Return the (x, y) coordinate for the center point of the cell that contains the specified text.  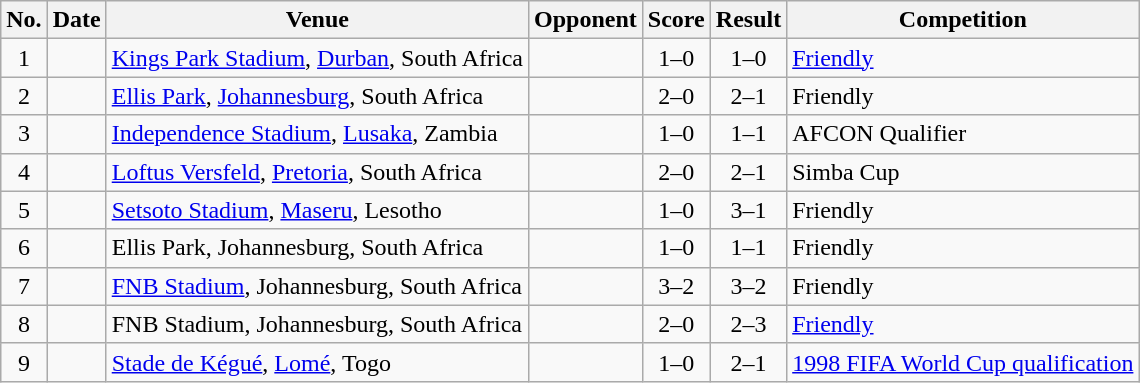
4 (24, 172)
Venue (317, 20)
6 (24, 248)
2 (24, 96)
9 (24, 362)
Competition (963, 20)
5 (24, 210)
Setsoto Stadium, Maseru, Lesotho (317, 210)
Simba Cup (963, 172)
Date (76, 20)
AFCON Qualifier (963, 134)
Loftus Versfeld, Pretoria, South Africa (317, 172)
Result (748, 20)
Score (676, 20)
7 (24, 286)
3 (24, 134)
8 (24, 324)
Stade de Kégué, Lomé, Togo (317, 362)
3–1 (748, 210)
Opponent (586, 20)
1 (24, 58)
2–3 (748, 324)
Independence Stadium, Lusaka, Zambia (317, 134)
No. (24, 20)
Kings Park Stadium, Durban, South Africa (317, 58)
1998 FIFA World Cup qualification (963, 362)
